Output the (x, y) coordinate of the center of the cell containing the given text.  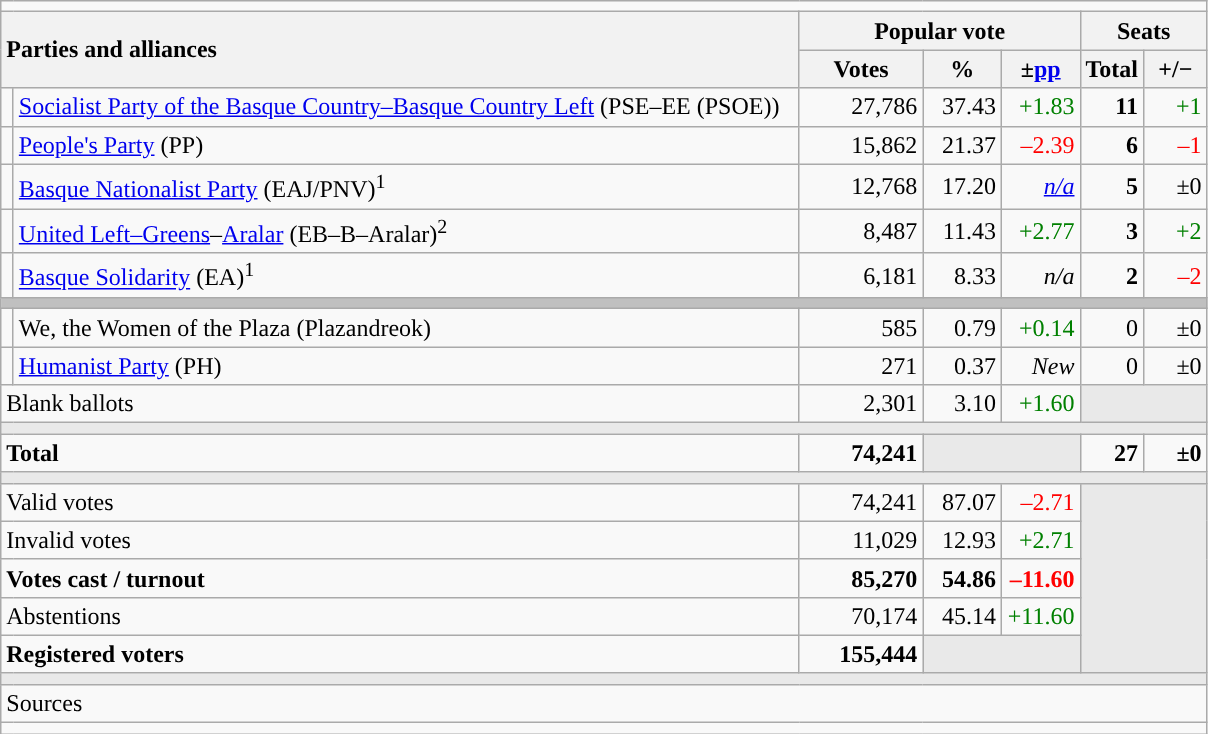
Valid votes (400, 502)
+1 (1176, 107)
+1.60 (1040, 404)
12,768 (861, 186)
–1 (1176, 145)
0.79 (962, 328)
12.93 (962, 540)
2 (1112, 276)
21.37 (962, 145)
11,029 (861, 540)
+1.83 (1040, 107)
United Left–Greens–Aralar (EB–B–Aralar)2 (406, 232)
±pp (1040, 69)
We, the Women of the Plaza (Plazandreok) (406, 328)
17.20 (962, 186)
8.33 (962, 276)
0.37 (962, 366)
Invalid votes (400, 540)
Votes (861, 69)
–2 (1176, 276)
Parties and alliances (400, 50)
54.86 (962, 578)
271 (861, 366)
27 (1112, 453)
Votes cast / turnout (400, 578)
–2.71 (1040, 502)
6,181 (861, 276)
+2.77 (1040, 232)
–11.60 (1040, 578)
2,301 (861, 404)
+11.60 (1040, 616)
155,444 (861, 654)
Humanist Party (PH) (406, 366)
Basque Nationalist Party (EAJ/PNV)1 (406, 186)
87.07 (962, 502)
3 (1112, 232)
11.43 (962, 232)
% (962, 69)
3.10 (962, 404)
+2 (1176, 232)
27,786 (861, 107)
37.43 (962, 107)
+0.14 (1040, 328)
Sources (604, 704)
8,487 (861, 232)
+2.71 (1040, 540)
Abstentions (400, 616)
People's Party (PP) (406, 145)
+/− (1176, 69)
85,270 (861, 578)
45.14 (962, 616)
Popular vote (940, 31)
Registered voters (400, 654)
Seats (1144, 31)
11 (1112, 107)
New (1040, 366)
6 (1112, 145)
15,862 (861, 145)
5 (1112, 186)
585 (861, 328)
Blank ballots (400, 404)
Basque Solidarity (EA)1 (406, 276)
70,174 (861, 616)
–2.39 (1040, 145)
Socialist Party of the Basque Country–Basque Country Left (PSE–EE (PSOE)) (406, 107)
